Locate the cell with the specified text and output its [X, Y] center coordinate. 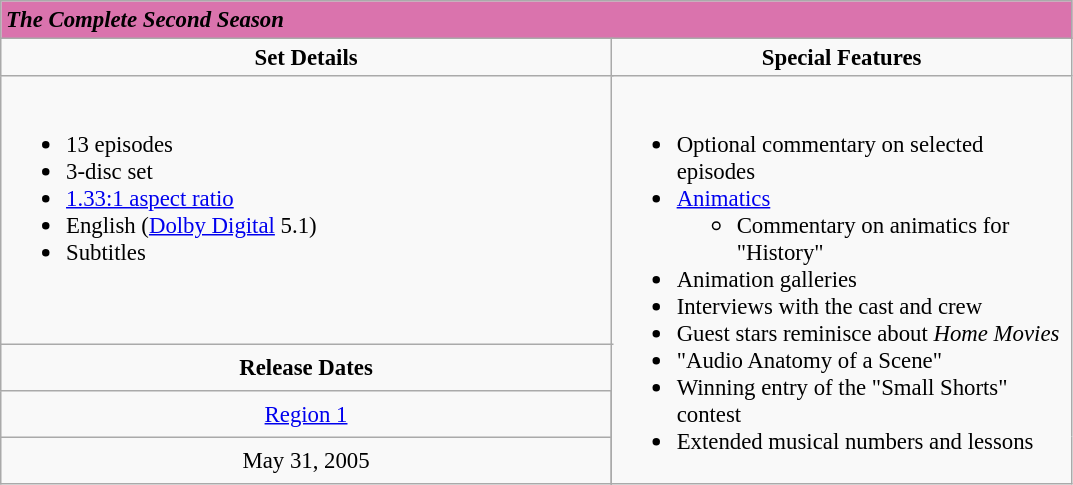
13 episodes3-disc set1.33:1 aspect ratioEnglish (Dolby Digital 5.1)Subtitles [306, 210]
Special Features [842, 58]
May 31, 2005 [306, 460]
The Complete Second Season [536, 20]
Region 1 [306, 414]
Set Details [306, 58]
Release Dates [306, 368]
